Provide the [X, Y] coordinate of the cell's center where the given text is located.  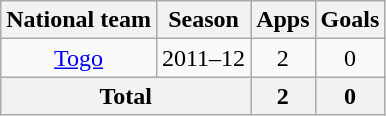
Apps [283, 20]
National team [79, 20]
Total [126, 96]
2011–12 [203, 58]
Goals [350, 20]
Togo [79, 58]
Season [203, 20]
